Capture the cell that displays the provided text and extract its [x, y] central coordinate. 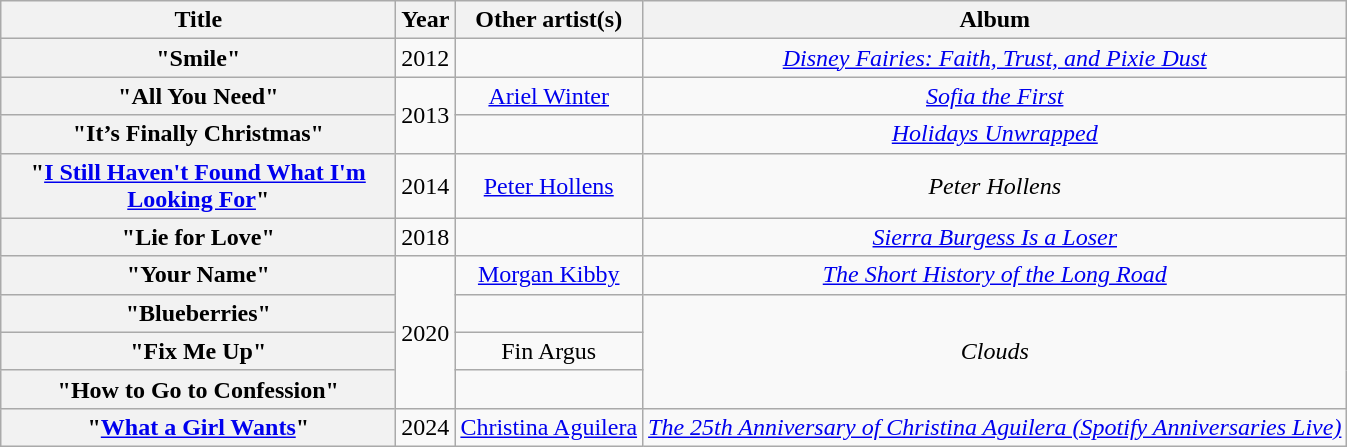
"I Still Haven't Found What I'm Looking For" [198, 186]
2013 [426, 115]
"Blueberries" [198, 313]
Year [426, 20]
2012 [426, 58]
The 25th Anniversary of Christina Aguilera (Spotify Anniversaries Live) [995, 427]
2018 [426, 237]
Christina Aguilera [549, 427]
2020 [426, 332]
"What a Girl Wants" [198, 427]
Clouds [995, 351]
2014 [426, 186]
Title [198, 20]
2024 [426, 427]
"Your Name" [198, 275]
"Lie for Love" [198, 237]
Other artist(s) [549, 20]
"How to Go to Confession" [198, 389]
The Short History of the Long Road [995, 275]
"Smile" [198, 58]
Fin Argus [549, 351]
Sierra Burgess Is a Loser [995, 237]
Sofia the First [995, 96]
Ariel Winter [549, 96]
Holidays Unwrapped [995, 134]
"It’s Finally Christmas" [198, 134]
"Fix Me Up" [198, 351]
Album [995, 20]
Morgan Kibby [549, 275]
Disney Fairies: Faith, Trust, and Pixie Dust [995, 58]
"All You Need" [198, 96]
